Return (X, Y) of the center of cell containing provided text 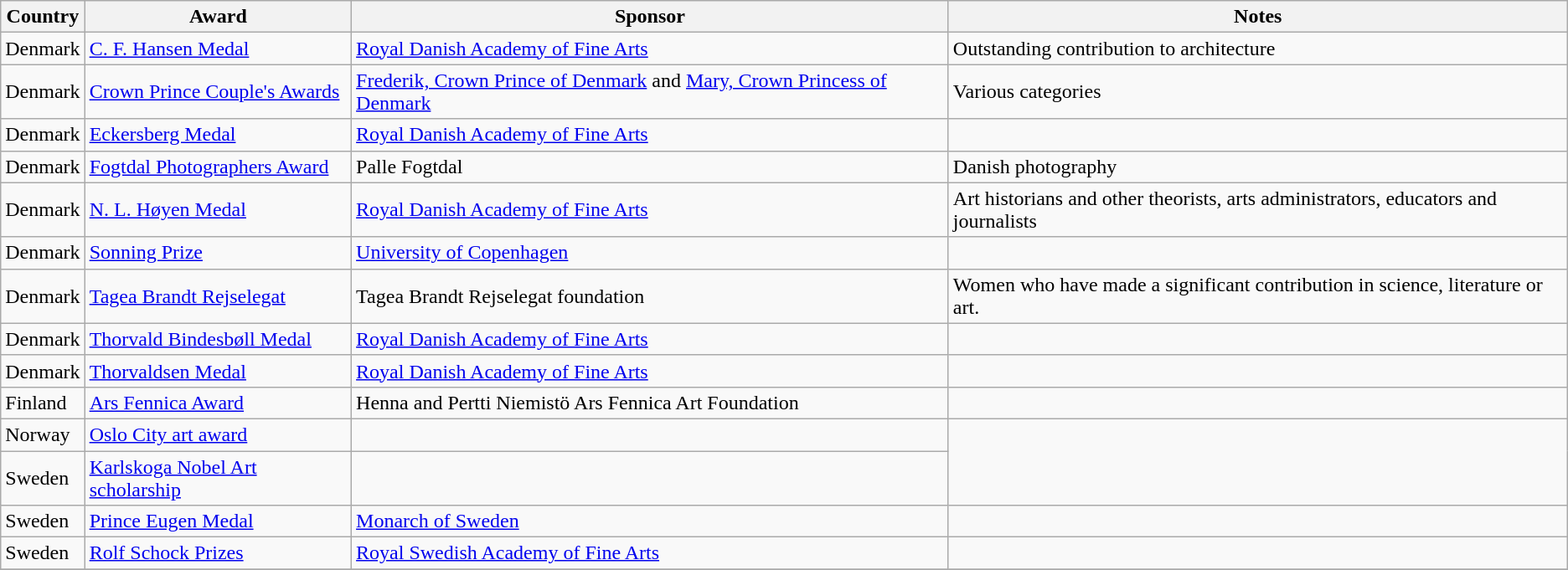
N. L. Høyen Medal (218, 209)
Various categories (1258, 92)
Prince Eugen Medal (218, 521)
C. F. Hansen Medal (218, 49)
Karlskoga Nobel Art scholarship (218, 477)
Sonning Prize (218, 253)
Award (218, 17)
Outstanding contribution to architecture (1258, 49)
Fogtdal Photographers Award (218, 167)
Monarch of Sweden (650, 521)
Notes (1258, 17)
Ars Fennica Award (218, 403)
Tagea Brandt Rejselegat foundation (650, 296)
Sponsor (650, 17)
University of Copenhagen (650, 253)
Finland (43, 403)
Royal Swedish Academy of Fine Arts (650, 553)
Thorvald Bindesbøll Medal (218, 339)
Art historians and other theorists, arts administrators, educators and journalists (1258, 209)
Thorvaldsen Medal (218, 371)
Danish photography (1258, 167)
Tagea Brandt Rejselegat (218, 296)
Rolf Schock Prizes (218, 553)
Women who have made a significant contribution in science, literature or art. (1258, 296)
Eckersberg Medal (218, 135)
Norway (43, 434)
Country (43, 17)
Henna and Pertti Niemistö Ars Fennica Art Foundation (650, 403)
Oslo City art award (218, 434)
Palle Fogtdal (650, 167)
Crown Prince Couple's Awards (218, 92)
Frederik, Crown Prince of Denmark and Mary, Crown Princess of Denmark (650, 92)
